Find where the given text appears and provide that cell's center as [X, Y] coordinate. 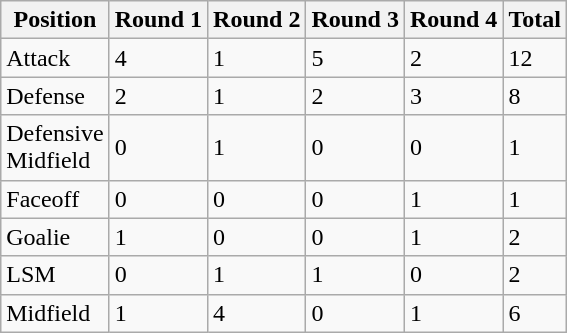
LSM [55, 275]
Position [55, 20]
Faceoff [55, 199]
Round 2 [257, 20]
Midfield [55, 313]
Round 4 [453, 20]
Attack [55, 58]
Total [535, 20]
3 [453, 96]
5 [355, 58]
Defense [55, 96]
DefensiveMidfield [55, 148]
Round 1 [158, 20]
Round 3 [355, 20]
Goalie [55, 237]
6 [535, 313]
12 [535, 58]
8 [535, 96]
